Capture the cell that displays the provided text and extract its [X, Y] central coordinate. 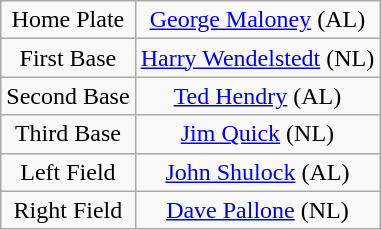
Dave Pallone (NL) [258, 210]
Jim Quick (NL) [258, 134]
Home Plate [68, 20]
Right Field [68, 210]
Ted Hendry (AL) [258, 96]
Harry Wendelstedt (NL) [258, 58]
George Maloney (AL) [258, 20]
Second Base [68, 96]
Left Field [68, 172]
First Base [68, 58]
John Shulock (AL) [258, 172]
Third Base [68, 134]
